Detect which cell encompasses the target text, then output its (X, Y) center coordinate. 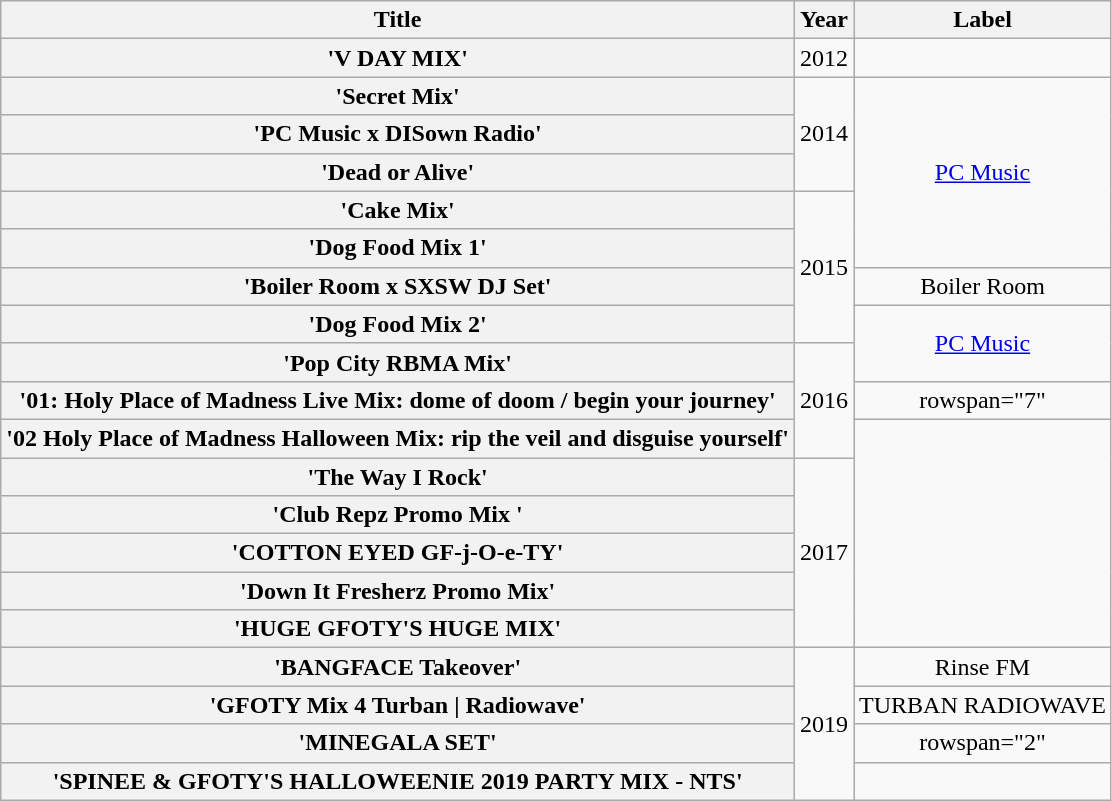
'Pop City RBMA Mix' (398, 362)
'Secret Mix' (398, 96)
Year (824, 20)
'Dead or Alive' (398, 172)
'02 Holy Place of Madness Halloween Mix: rip the veil and disguise yourself' (398, 438)
'Club Repz Promo Mix ' (398, 515)
Label (983, 20)
'The Way I Rock' (398, 477)
'COTTON EYED GF-j-O-e-TY' (398, 553)
rowspan="2" (983, 743)
2012 (824, 58)
'HUGE GFOTY'S HUGE MIX' (398, 629)
2019 (824, 724)
Boiler Room (983, 286)
Title (398, 20)
Rinse FM (983, 667)
'Dog Food Mix 1' (398, 248)
2017 (824, 553)
TURBAN RADIOWAVE (983, 705)
rowspan="7" (983, 400)
'GFOTY Mix 4 Turban | Radiowave' (398, 705)
2014 (824, 134)
2015 (824, 267)
'Boiler Room x SXSW DJ Set' (398, 286)
'Cake Mix' (398, 210)
'Down It Fresherz Promo Mix' (398, 591)
2016 (824, 400)
'Dog Food Mix 2' (398, 324)
'01: Holy Place of Madness Live Mix: dome of doom / begin your journey' (398, 400)
'SPINEE & GFOTY'S HALLOWEENIE 2019 PARTY MIX - NTS' (398, 781)
'MINEGALA SET' (398, 743)
'V DAY MIX' (398, 58)
'PC Music x DISown Radio' (398, 134)
'BANGFACE Takeover' (398, 667)
